Pinpoint the cell where the given text exists, returning its [X, Y] midpoint coordinate. 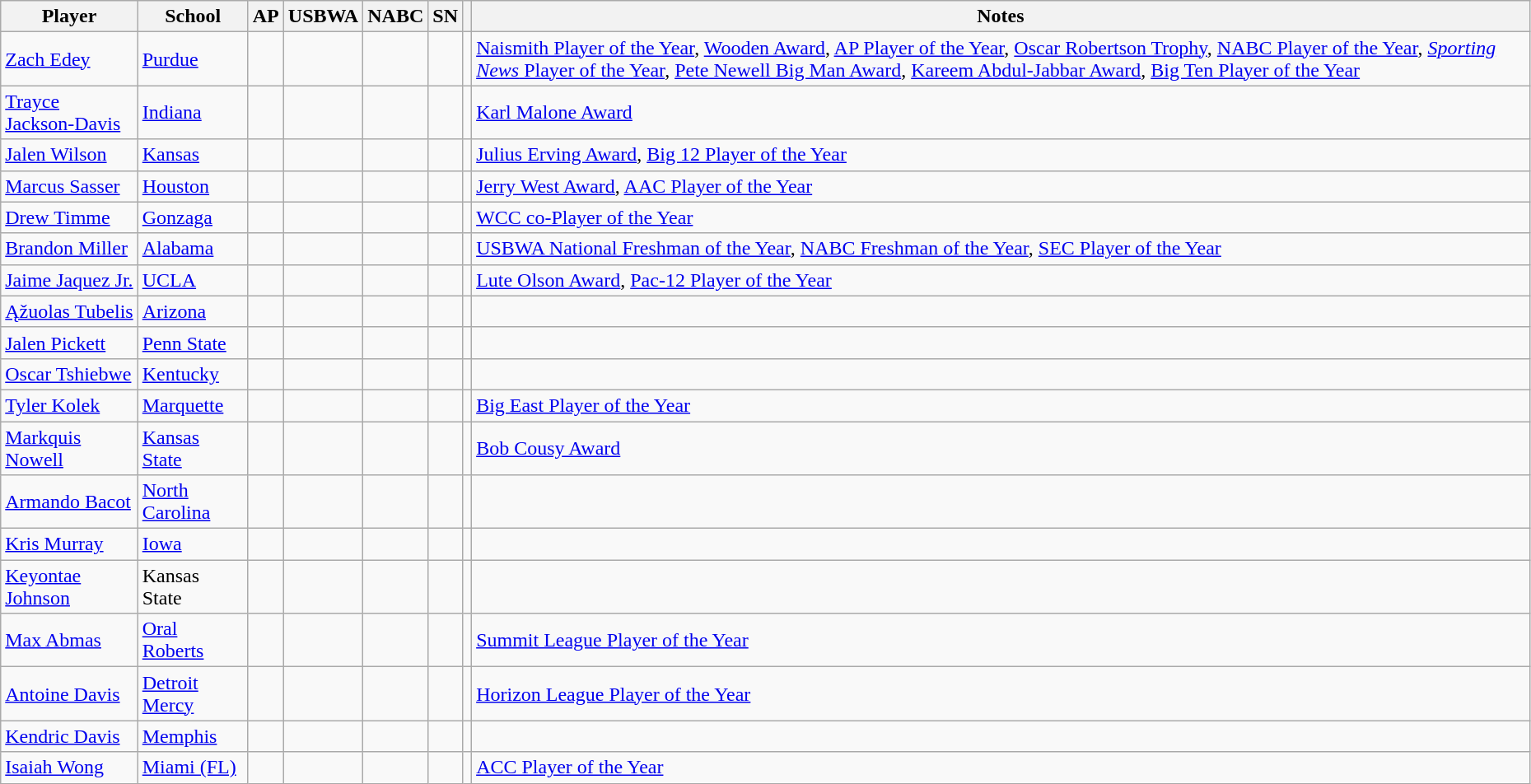
Jalen Wilson [69, 155]
AP [265, 16]
Alabama [193, 249]
USBWA [323, 16]
Drew Timme [69, 217]
North Carolina [193, 502]
Player [69, 16]
Jerry West Award, AAC Player of the Year [1001, 186]
Kendric Davis [69, 736]
School [193, 16]
Notes [1001, 16]
Kentucky [193, 374]
USBWA National Freshman of the Year, NABC Freshman of the Year, SEC Player of the Year [1001, 249]
Zach Edey [69, 59]
Isaiah Wong [69, 768]
Bob Cousy Award [1001, 448]
Markquis Nowell [69, 448]
Trayce Jackson-Davis [69, 112]
Gonzaga [193, 217]
Horizon League Player of the Year [1001, 693]
Oral Roberts [193, 641]
Kansas [193, 155]
Lute Olson Award, Pac-12 Player of the Year [1001, 280]
NABC [395, 16]
Jaime Jaquez Jr. [69, 280]
Memphis [193, 736]
Houston [193, 186]
Big East Player of the Year [1001, 405]
Tyler Kolek [69, 405]
Iowa [193, 544]
Ąžuolas Tubelis [69, 311]
Marquette [193, 405]
WCC co-Player of the Year [1001, 217]
Julius Erving Award, Big 12 Player of the Year [1001, 155]
Arizona [193, 311]
Jalen Pickett [69, 343]
Oscar Tshiebwe [69, 374]
Penn State [193, 343]
Brandon Miller [69, 249]
Indiana [193, 112]
UCLA [193, 280]
Kris Murray [69, 544]
Detroit Mercy [193, 693]
Armando Bacot [69, 502]
Keyontae Johnson [69, 586]
ACC Player of the Year [1001, 768]
SN [446, 16]
Max Abmas [69, 641]
Summit League Player of the Year [1001, 641]
Miami (FL) [193, 768]
Purdue [193, 59]
Karl Malone Award [1001, 112]
Antoine Davis [69, 693]
Marcus Sasser [69, 186]
